Identify which cell holds the provided text, then report its (x, y) central coordinate. 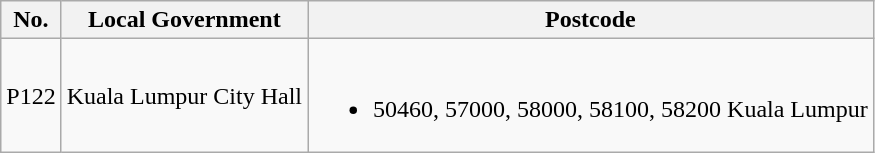
No. (31, 20)
Kuala Lumpur City Hall (184, 96)
P122 (31, 96)
Local Government (184, 20)
50460, 57000, 58000, 58100, 58200 Kuala Lumpur (591, 96)
Postcode (591, 20)
